Search for the cell housing the specified text and yield its [X, Y] center coordinate. 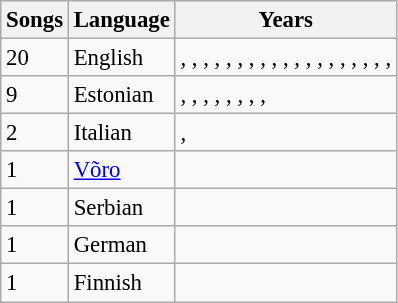
Estonian [122, 95]
Years [286, 20]
Finnish [122, 283]
2 [35, 133]
9 [35, 95]
Language [122, 20]
, , , , , , , , , , , , , , , , , , , [286, 58]
German [122, 245]
Serbian [122, 208]
Italian [122, 133]
20 [35, 58]
Võro [122, 170]
Songs [35, 20]
, [286, 133]
, , , , , , , , [286, 95]
English [122, 58]
